Pinpoint the cell where the given text exists, returning its (x, y) midpoint coordinate. 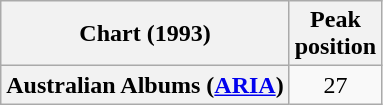
27 (335, 85)
Chart (1993) (145, 34)
Australian Albums (ARIA) (145, 85)
Peakposition (335, 34)
